Scan for the cell matching the given text and deliver its [x, y] coordinate at center. 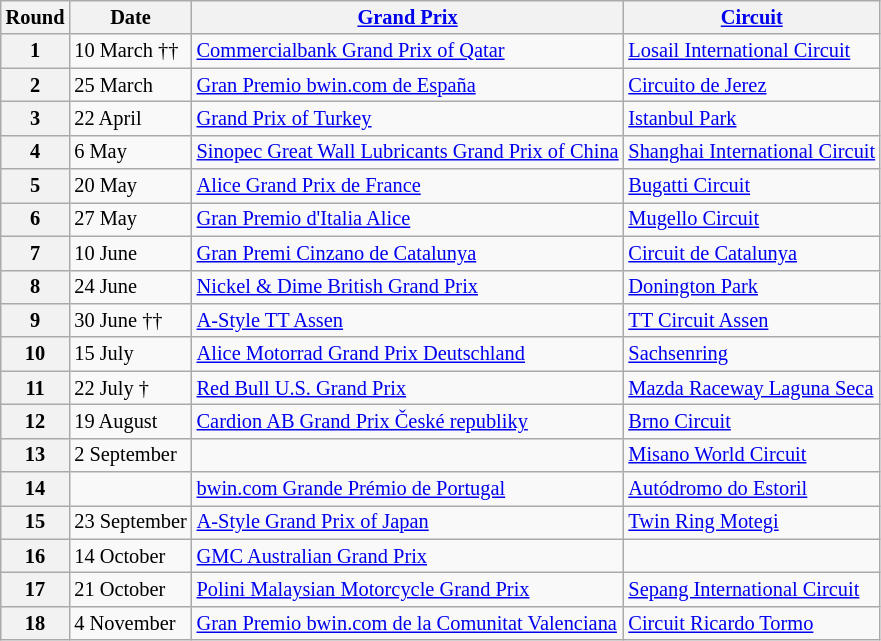
Grand Prix [408, 17]
22 July † [130, 388]
Sepang International Circuit [752, 589]
Autódromo do Estoril [752, 489]
1 [36, 51]
20 May [130, 186]
Sinopec Great Wall Lubricants Grand Prix of China [408, 152]
10 March †† [130, 51]
Misano World Circuit [752, 455]
TT Circuit Assen [752, 320]
Nickel & Dime British Grand Prix [408, 287]
14 [36, 489]
25 March [130, 85]
12 [36, 421]
23 September [130, 522]
17 [36, 589]
Brno Circuit [752, 421]
Mazda Raceway Laguna Seca [752, 388]
Circuit [752, 17]
Gran Premio d'Italia Alice [408, 219]
Shanghai International Circuit [752, 152]
3 [36, 118]
Cardion AB Grand Prix České republiky [408, 421]
7 [36, 253]
Commercialbank Grand Prix of Qatar [408, 51]
Mugello Circuit [752, 219]
Round [36, 17]
Date [130, 17]
10 [36, 354]
GMC Australian Grand Prix [408, 556]
Donington Park [752, 287]
30 June †† [130, 320]
6 May [130, 152]
19 August [130, 421]
15 [36, 522]
24 June [130, 287]
13 [36, 455]
10 June [130, 253]
A-Style Grand Prix of Japan [408, 522]
22 April [130, 118]
bwin.com Grande Prémio de Portugal [408, 489]
14 October [130, 556]
15 July [130, 354]
Gran Premi Cinzano de Catalunya [408, 253]
9 [36, 320]
4 [36, 152]
8 [36, 287]
Circuit de Catalunya [752, 253]
Polini Malaysian Motorcycle Grand Prix [408, 589]
Gran Premio bwin.com de la Comunitat Valenciana [408, 623]
6 [36, 219]
Losail International Circuit [752, 51]
2 September [130, 455]
21 October [130, 589]
18 [36, 623]
A-Style TT Assen [408, 320]
11 [36, 388]
Circuit Ricardo Tormo [752, 623]
Grand Prix of Turkey [408, 118]
Circuito de Jerez [752, 85]
Sachsenring [752, 354]
Red Bull U.S. Grand Prix [408, 388]
5 [36, 186]
Gran Premio bwin.com de España [408, 85]
16 [36, 556]
Alice Grand Prix de France [408, 186]
4 November [130, 623]
2 [36, 85]
Istanbul Park [752, 118]
Bugatti Circuit [752, 186]
27 May [130, 219]
Alice Motorrad Grand Prix Deutschland [408, 354]
Twin Ring Motegi [752, 522]
